Detect which cell encompasses the target text, then output its [X, Y] center coordinate. 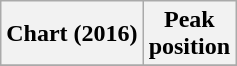
Peak position [189, 34]
Chart (2016) [72, 34]
